Find where the given text appears and provide that cell's center as (x, y) coordinate. 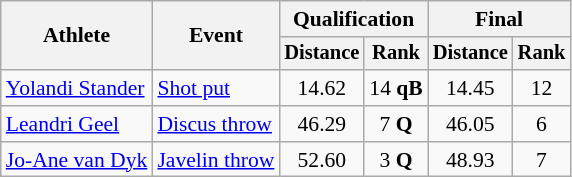
Final (499, 19)
6 (542, 124)
Discus throw (216, 124)
12 (542, 88)
46.05 (470, 124)
14.62 (322, 88)
14 qB (396, 88)
Leandri Geel (77, 124)
Qualification (353, 19)
Athlete (77, 36)
46.29 (322, 124)
14.45 (470, 88)
Event (216, 36)
Yolandi Stander (77, 88)
Shot put (216, 88)
7 Q (396, 124)
